Locate the cell with the specified text and output its [X, Y] center coordinate. 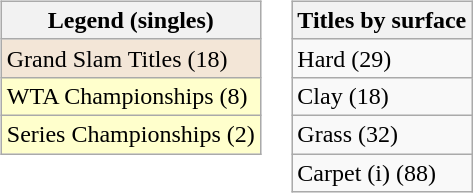
Titles by surface [382, 20]
Carpet (i) (88) [382, 173]
Grass (32) [382, 134]
Hard (29) [382, 58]
WTA Championships (8) [130, 96]
Clay (18) [382, 96]
Series Championships (2) [130, 134]
Legend (singles) [130, 20]
Grand Slam Titles (18) [130, 58]
